Output the (X, Y) coordinate of the center of the cell containing the given text.  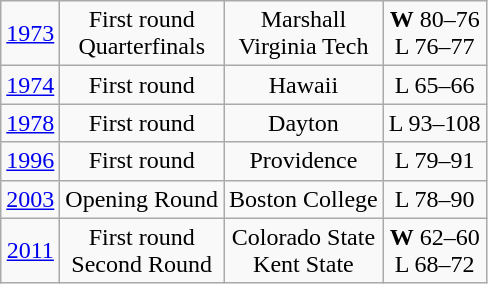
2011 (30, 250)
L 78–90 (434, 199)
First roundQuarterfinals (142, 34)
Opening Round (142, 199)
L 79–91 (434, 161)
W 80–76L 76–77 (434, 34)
1978 (30, 123)
1973 (30, 34)
1996 (30, 161)
Boston College (304, 199)
MarshallVirginia Tech (304, 34)
Providence (304, 161)
First roundSecond Round (142, 250)
L 93–108 (434, 123)
Colorado StateKent State (304, 250)
Dayton (304, 123)
1974 (30, 85)
L 65–66 (434, 85)
2003 (30, 199)
W 62–60L 68–72 (434, 250)
Hawaii (304, 85)
